Scan for the cell matching the given text and deliver its [X, Y] coordinate at center. 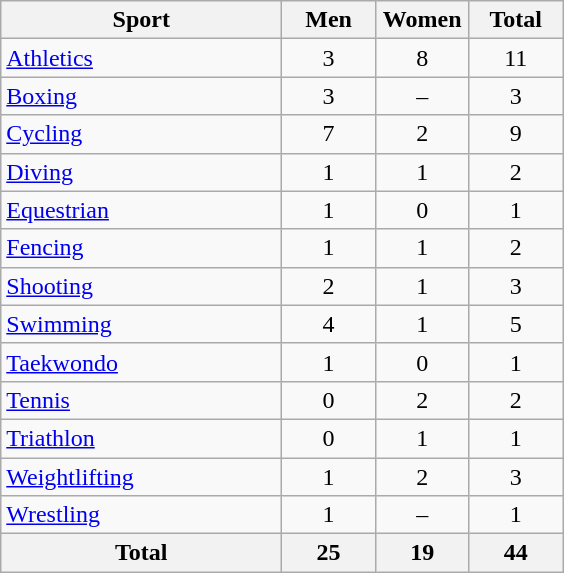
8 [422, 58]
Sport [142, 20]
44 [516, 553]
7 [329, 134]
11 [516, 58]
Shooting [142, 286]
Fencing [142, 248]
Athletics [142, 58]
Taekwondo [142, 362]
Tennis [142, 400]
4 [329, 324]
Weightlifting [142, 477]
Equestrian [142, 210]
Diving [142, 172]
Triathlon [142, 438]
Cycling [142, 134]
Wrestling [142, 515]
Swimming [142, 324]
Men [329, 20]
Boxing [142, 96]
9 [516, 134]
Women [422, 20]
19 [422, 553]
5 [516, 324]
25 [329, 553]
